Identify which cell holds the provided text, then report its (X, Y) central coordinate. 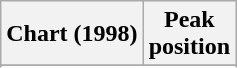
Chart (1998) (72, 34)
Peak position (189, 34)
